Scan for the cell matching the given text and deliver its (x, y) coordinate at center. 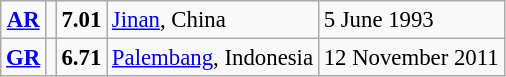
5 June 1993 (411, 20)
7.01 (81, 20)
6.71 (81, 58)
Jinan, China (213, 20)
Palembang, Indonesia (213, 58)
AR (24, 20)
12 November 2011 (411, 58)
GR (24, 58)
